Locate the cell with the specified text and output its [x, y] center coordinate. 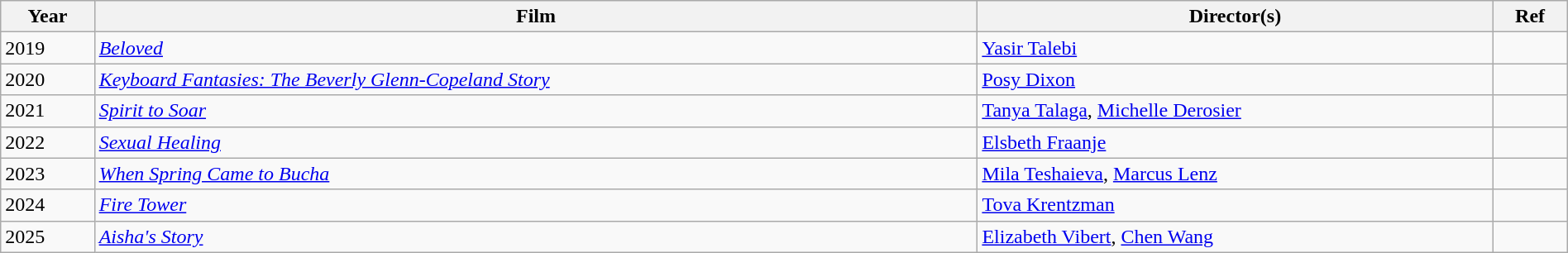
Yasir Talebi [1236, 48]
Spirit to Soar [536, 111]
2023 [48, 174]
2020 [48, 79]
2024 [48, 205]
2025 [48, 236]
Director(s) [1236, 17]
Aisha's Story [536, 236]
Year [48, 17]
Mila Teshaieva, Marcus Lenz [1236, 174]
2019 [48, 48]
Posy Dixon [1236, 79]
2021 [48, 111]
Keyboard Fantasies: The Beverly Glenn-Copeland Story [536, 79]
Film [536, 17]
Beloved [536, 48]
2022 [48, 142]
Fire Tower [536, 205]
Tanya Talaga, Michelle Derosier [1236, 111]
Ref [1530, 17]
When Spring Came to Bucha [536, 174]
Sexual Healing [536, 142]
Elsbeth Fraanje [1236, 142]
Tova Krentzman [1236, 205]
Elizabeth Vibert, Chen Wang [1236, 236]
